Search for the cell housing the specified text and yield its (x, y) center coordinate. 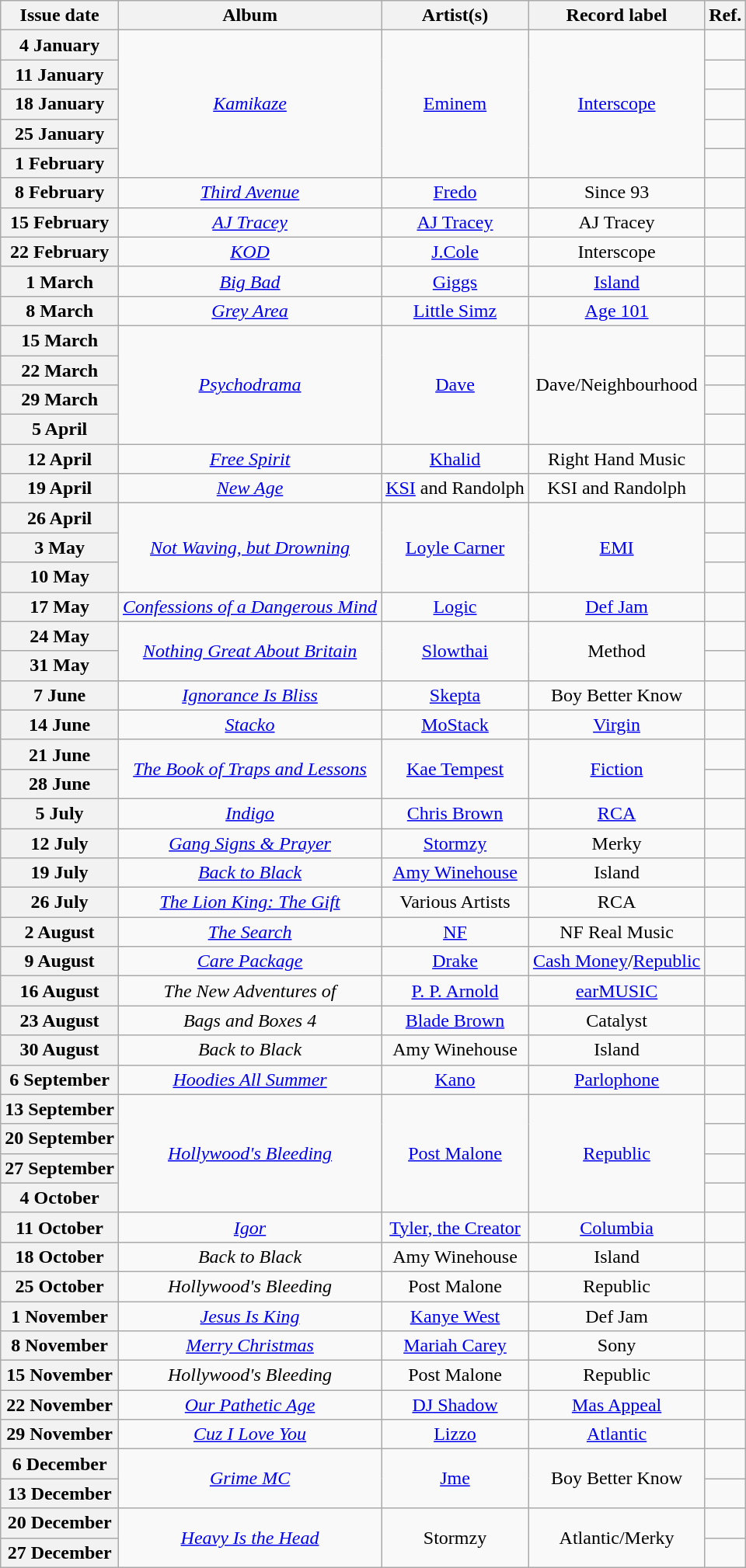
8 March (60, 311)
Method (616, 651)
P. P. Arnold (455, 991)
13 December (60, 1493)
Igor (249, 1227)
16 August (60, 991)
6 September (60, 1080)
KOD (249, 252)
26 July (60, 902)
26 April (60, 518)
Merry Christmas (249, 1346)
Free Spirit (249, 459)
15 March (60, 340)
14 June (60, 725)
22 February (60, 252)
Loyle Carner (455, 548)
Atlantic (616, 1434)
The Book of Traps and Lessons (249, 769)
Virgin (616, 725)
27 September (60, 1168)
Cash Money/Republic (616, 961)
The Search (249, 932)
New Age (249, 488)
22 March (60, 370)
Bags and Boxes 4 (249, 1020)
Giggs (455, 281)
Psychodrama (249, 384)
4 January (60, 45)
13 September (60, 1109)
Hoodies All Summer (249, 1080)
Sony (616, 1346)
19 April (60, 488)
Ignorance Is Bliss (249, 695)
NF Real Music (616, 932)
The Lion King: The Gift (249, 902)
Grime MC (249, 1479)
21 June (60, 754)
The New Adventures of (249, 991)
Cuz I Love You (249, 1434)
25 October (60, 1286)
Mariah Carey (455, 1346)
Various Artists (455, 902)
11 October (60, 1227)
Columbia (616, 1227)
Third Avenue (249, 193)
Care Package (249, 961)
Nothing Great About Britain (249, 651)
Logic (455, 607)
Big Bad (249, 281)
4 October (60, 1198)
1 November (60, 1316)
25 January (60, 134)
18 January (60, 104)
28 June (60, 784)
12 April (60, 459)
6 December (60, 1464)
Dave/Neighbourhood (616, 384)
15 February (60, 222)
Ref. (726, 16)
7 June (60, 695)
11 January (60, 75)
2 August (60, 932)
DJ Shadow (455, 1405)
9 August (60, 961)
Skepta (455, 695)
Khalid (455, 459)
27 December (60, 1552)
19 July (60, 873)
Age 101 (616, 311)
Gang Signs & Prayer (249, 843)
20 September (60, 1139)
NF (455, 932)
Fredo (455, 193)
8 November (60, 1346)
29 November (60, 1434)
Tyler, the Creator (455, 1227)
1 February (60, 163)
5 July (60, 813)
Lizzo (455, 1434)
Kanye West (455, 1316)
Not Waving, but Drowning (249, 548)
Atlantic/Merky (616, 1538)
Record label (616, 16)
1 March (60, 281)
J.Cole (455, 252)
5 April (60, 429)
Kae Tempest (455, 769)
Confessions of a Dangerous Mind (249, 607)
Kano (455, 1080)
MoStack (455, 725)
31 May (60, 666)
Jesus Is King (249, 1316)
Mas Appeal (616, 1405)
Dave (455, 384)
24 May (60, 636)
Grey Area (249, 311)
Kamikaze (249, 104)
Little Simz (455, 311)
Our Pathetic Age (249, 1405)
Heavy Is the Head (249, 1538)
Jme (455, 1479)
17 May (60, 607)
Chris Brown (455, 813)
12 July (60, 843)
Indigo (249, 813)
29 March (60, 400)
Parlophone (616, 1080)
20 December (60, 1523)
Fiction (616, 769)
Drake (455, 961)
Catalyst (616, 1020)
Artist(s) (455, 16)
Since 93 (616, 193)
Issue date (60, 16)
Blade Brown (455, 1020)
Merky (616, 843)
Right Hand Music (616, 459)
10 May (60, 577)
EMI (616, 548)
22 November (60, 1405)
30 August (60, 1050)
23 August (60, 1020)
Eminem (455, 104)
15 November (60, 1375)
Stacko (249, 725)
18 October (60, 1257)
Slowthai (455, 651)
3 May (60, 548)
Album (249, 16)
8 February (60, 193)
earMUSIC (616, 991)
